Find where the given text appears and provide that cell's center as (X, Y) coordinate. 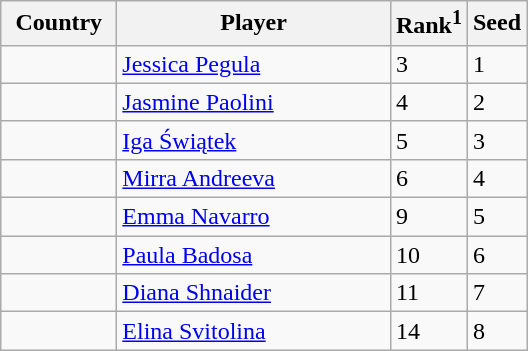
Player (254, 24)
Diana Shnaider (254, 293)
Jessica Pegula (254, 64)
7 (496, 293)
Paula Badosa (254, 255)
Emma Navarro (254, 217)
11 (428, 293)
Country (59, 24)
Rank1 (428, 24)
Jasmine Paolini (254, 102)
Elina Svitolina (254, 331)
1 (496, 64)
14 (428, 331)
2 (496, 102)
10 (428, 255)
Iga Świątek (254, 140)
9 (428, 217)
8 (496, 331)
Mirra Andreeva (254, 178)
Seed (496, 24)
